For the text-containing cell, return its midpoint in (X, Y) coordinate format. 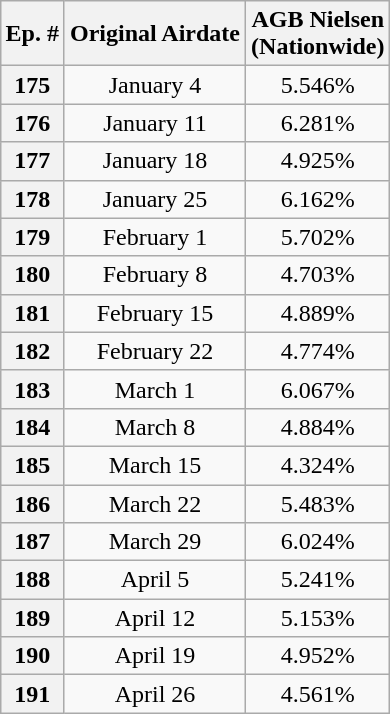
179 (32, 237)
176 (32, 123)
4.703% (318, 275)
January 25 (154, 199)
6.024% (318, 542)
189 (32, 618)
180 (32, 275)
183 (32, 389)
4.889% (318, 313)
181 (32, 313)
March 15 (154, 465)
March 1 (154, 389)
4.884% (318, 427)
4.925% (318, 161)
March 29 (154, 542)
February 8 (154, 275)
6.162% (318, 199)
182 (32, 351)
January 18 (154, 161)
Original Airdate (154, 34)
191 (32, 694)
February 15 (154, 313)
March 8 (154, 427)
184 (32, 427)
Ep. # (32, 34)
190 (32, 656)
March 22 (154, 503)
5.241% (318, 580)
April 5 (154, 580)
AGB Nielsen(Nationwide) (318, 34)
178 (32, 199)
4.952% (318, 656)
4.324% (318, 465)
April 26 (154, 694)
6.067% (318, 389)
187 (32, 542)
4.774% (318, 351)
188 (32, 580)
January 11 (154, 123)
January 4 (154, 85)
175 (32, 85)
5.702% (318, 237)
April 12 (154, 618)
5.153% (318, 618)
February 22 (154, 351)
185 (32, 465)
177 (32, 161)
6.281% (318, 123)
5.546% (318, 85)
186 (32, 503)
5.483% (318, 503)
February 1 (154, 237)
April 19 (154, 656)
4.561% (318, 694)
